Return (X, Y) of the center of cell containing provided text 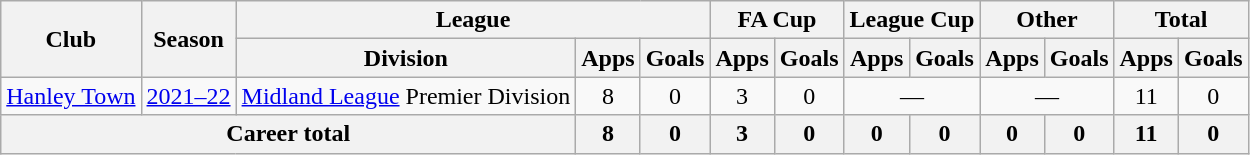
2021–22 (188, 96)
Division (406, 58)
Season (188, 39)
Other (1047, 20)
League Cup (912, 20)
FA Cup (777, 20)
Midland League Premier Division (406, 96)
Club (71, 39)
Career total (288, 134)
League (473, 20)
Total (1181, 20)
Hanley Town (71, 96)
